Detect which cell encompasses the target text, then output its [X, Y] center coordinate. 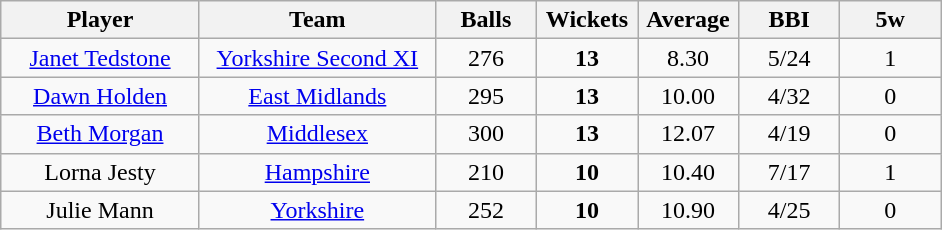
252 [486, 210]
Player [100, 20]
Team [317, 20]
295 [486, 96]
Middlesex [317, 134]
Dawn Holden [100, 96]
4/19 [790, 134]
10.00 [688, 96]
10.40 [688, 172]
300 [486, 134]
Lorna Jesty [100, 172]
12.07 [688, 134]
Julie Mann [100, 210]
7/17 [790, 172]
Beth Morgan [100, 134]
Average [688, 20]
4/32 [790, 96]
Janet Tedstone [100, 58]
BBI [790, 20]
8.30 [688, 58]
5w [890, 20]
276 [486, 58]
210 [486, 172]
Balls [486, 20]
4/25 [790, 210]
Yorkshire Second XI [317, 58]
5/24 [790, 58]
Wickets [586, 20]
Hampshire [317, 172]
East Midlands [317, 96]
Yorkshire [317, 210]
10.90 [688, 210]
